Detect which cell encompasses the target text, then output its (x, y) center coordinate. 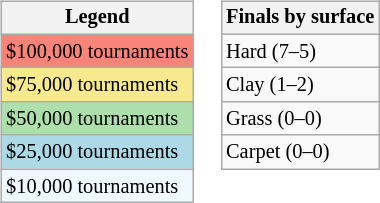
$10,000 tournaments (97, 186)
$50,000 tournaments (97, 119)
Clay (1–2) (300, 85)
$25,000 tournaments (97, 152)
Legend (97, 18)
$75,000 tournaments (97, 85)
$100,000 tournaments (97, 51)
Carpet (0–0) (300, 152)
Hard (7–5) (300, 51)
Grass (0–0) (300, 119)
Finals by surface (300, 18)
